Return [X, Y] of the center of cell containing provided text 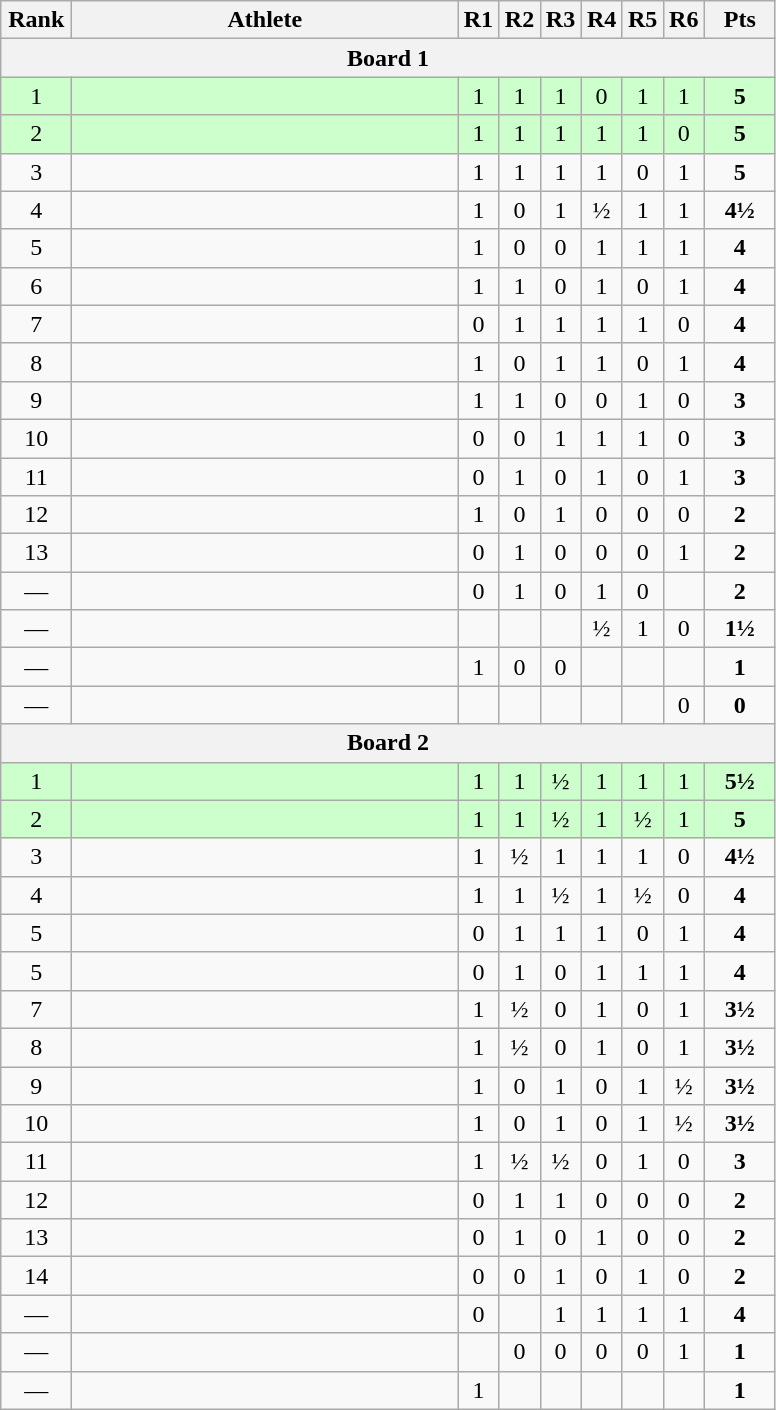
Pts [740, 20]
R1 [478, 20]
5½ [740, 781]
Board 2 [388, 743]
R6 [684, 20]
R5 [642, 20]
R2 [520, 20]
Athlete [265, 20]
Rank [36, 20]
6 [36, 286]
Board 1 [388, 58]
R3 [560, 20]
1½ [740, 629]
14 [36, 1276]
R4 [602, 20]
